Output the (x, y) coordinate of the center of the cell containing the given text.  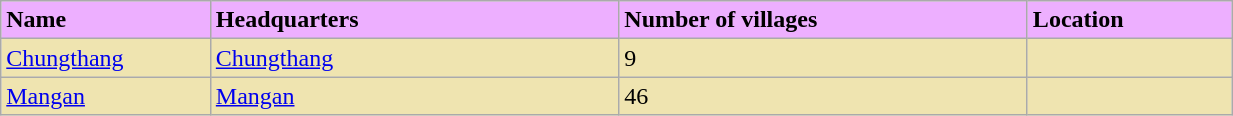
46 (824, 96)
Number of villages (824, 20)
Name (106, 20)
9 (824, 58)
Headquarters (414, 20)
Location (1129, 20)
